Provide the [x, y] coordinate of the cell's center where the given text is located.  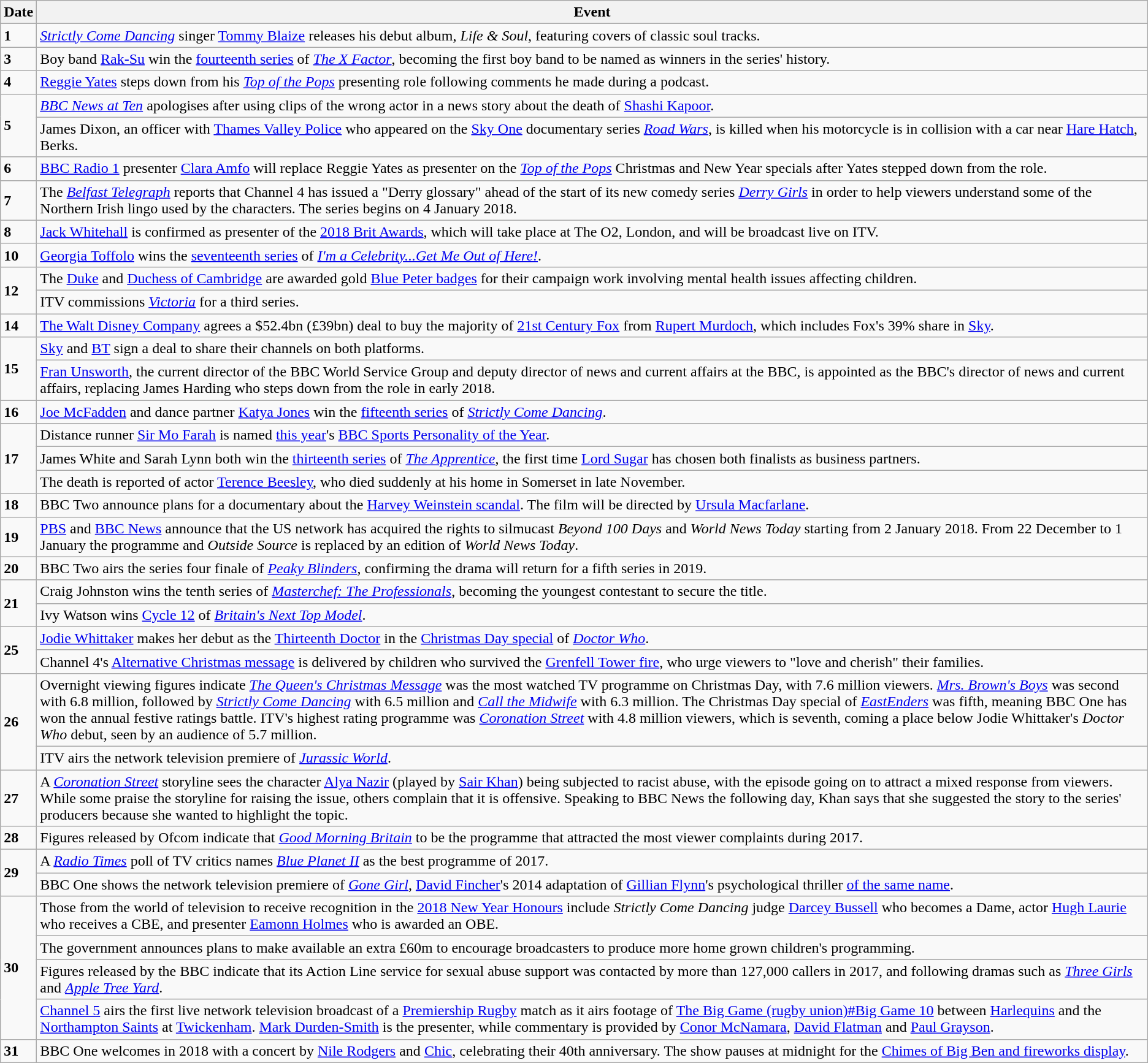
Jack Whitehall is confirmed as presenter of the 2018 Brit Awards, which will take place at The O2, London, and will be broadcast live on ITV. [592, 232]
18 [18, 505]
12 [18, 290]
14 [18, 326]
3 [18, 59]
Event [592, 12]
8 [18, 232]
4 [18, 82]
Craig Johnston wins the tenth series of Masterchef: The Professionals, becoming the youngest contestant to secure the title. [592, 592]
1 [18, 36]
Distance runner Sir Mo Farah is named this year's BBC Sports Personality of the Year. [592, 435]
Strictly Come Dancing singer Tommy Blaize releases his debut album, Life & Soul, featuring covers of classic soul tracks. [592, 36]
16 [18, 412]
ITV airs the network television premiere of Jurassic World. [592, 758]
6 [18, 169]
Joe McFadden and dance partner Katya Jones win the fifteenth series of Strictly Come Dancing. [592, 412]
Boy band Rak-Su win the fourteenth series of The X Factor, becoming the first boy band to be named as winners in the series' history. [592, 59]
27 [18, 798]
Reggie Yates steps down from his Top of the Pops presenting role following comments he made during a podcast. [592, 82]
BBC Two airs the series four finale of Peaky Blinders, confirming the drama will return for a fifth series in 2019. [592, 568]
31 [18, 1051]
Sky and BT sign a deal to share their channels on both platforms. [592, 349]
Jodie Whittaker makes her debut as the Thirteenth Doctor in the Christmas Day special of Doctor Who. [592, 638]
25 [18, 650]
30 [18, 967]
5 [18, 125]
BBC Two announce plans for a documentary about the Harvey Weinstein scandal. The film will be directed by Ursula Macfarlane. [592, 505]
7 [18, 200]
The government announces plans to make available an extra £60m to encourage broadcasters to produce more home grown children's programming. [592, 948]
20 [18, 568]
The death is reported of actor Terence Beesley, who died suddenly at his home in Somerset in late November. [592, 482]
ITV commissions Victoria for a third series. [592, 302]
29 [18, 873]
BBC News at Ten apologises after using clips of the wrong actor in a news story about the death of Shashi Kapoor. [592, 105]
17 [18, 459]
19 [18, 537]
21 [18, 603]
10 [18, 255]
Ivy Watson wins Cycle 12 of Britain's Next Top Model. [592, 615]
26 [18, 721]
28 [18, 838]
A Radio Times poll of TV critics names Blue Planet II as the best programme of 2017. [592, 861]
Figures released by Ofcom indicate that Good Morning Britain to be the programme that attracted the most viewer complaints during 2017. [592, 838]
15 [18, 369]
Date [18, 12]
The Duke and Duchess of Cambridge are awarded gold Blue Peter badges for their campaign work involving mental health issues affecting children. [592, 278]
Georgia Toffolo wins the seventeenth series of I'm a Celebrity...Get Me Out of Here!. [592, 255]
